Extract the [x, y] coordinate from the center of the cell holding the provided text.  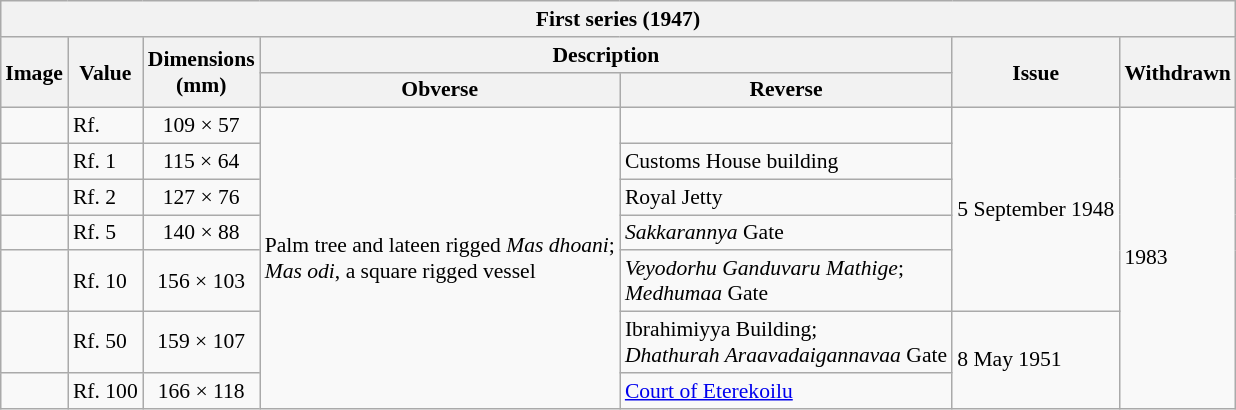
Rf. 100 [106, 390]
159 × 107 [202, 342]
Description [606, 54]
Sakkarannya Gate [786, 232]
First series (1947) [618, 19]
Rf. 10 [106, 280]
Withdrawn [1177, 72]
1983 [1177, 258]
Rf. 2 [106, 197]
Dimensions(mm) [202, 72]
115 × 64 [202, 161]
Ibrahimiyya Building;Dhathurah Araavadaigannavaa Gate [786, 342]
Customs House building [786, 161]
Image [34, 72]
Royal Jetty [786, 197]
Court of Eterekoilu [786, 390]
140 × 88 [202, 232]
Veyodorhu Ganduvaru Mathige;Medhumaa Gate [786, 280]
8 May 1951 [1036, 360]
Rf. 50 [106, 342]
Rf. 1 [106, 161]
166 × 118 [202, 390]
127 × 76 [202, 197]
156 × 103 [202, 280]
Issue [1036, 72]
5 September 1948 [1036, 210]
109 × 57 [202, 126]
Value [106, 72]
Rf. 5 [106, 232]
Reverse [786, 90]
Rf. [106, 126]
Palm tree and lateen rigged Mas dhoani;Mas odi, a square rigged vessel [440, 258]
Obverse [440, 90]
